Pinpoint the cell where the given text exists, returning its [x, y] midpoint coordinate. 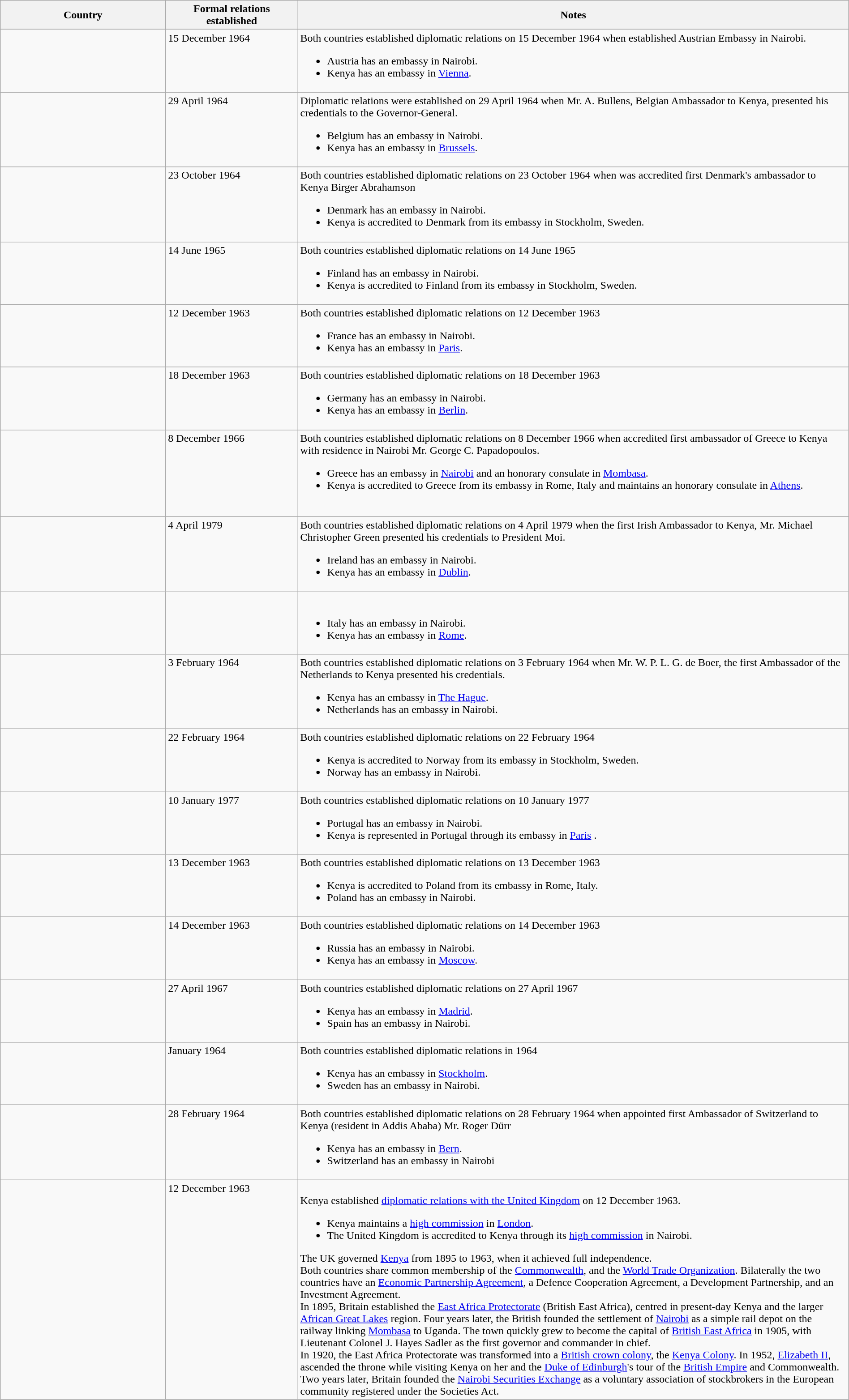
January 1964 [232, 1074]
4 April 1979 [232, 554]
23 October 1964 [232, 204]
29 April 1964 [232, 130]
Both countries established diplomatic relations in 1964Kenya has an embassy in Stockholm.Sweden has an embassy in Nairobi. [573, 1074]
14 June 1965 [232, 273]
Both countries established diplomatic relations on 18 December 1963Germany has an embassy in Nairobi.Kenya has an embassy in Berlin. [573, 398]
10 January 1977 [232, 823]
Formal relations established [232, 15]
22 February 1964 [232, 760]
Both countries established diplomatic relations on 14 December 1963Russia has an embassy in Nairobi.Kenya has an embassy in Moscow. [573, 948]
Notes [573, 15]
15 December 1964 [232, 61]
Both countries established diplomatic relations on 27 April 1967Kenya has an embassy in Madrid.Spain has an embassy in Nairobi. [573, 1011]
28 February 1964 [232, 1142]
18 December 1963 [232, 398]
Italy has an embassy in Nairobi.Kenya has an embassy in Rome. [573, 623]
14 December 1963 [232, 948]
8 December 1966 [232, 473]
27 April 1967 [232, 1011]
Country [83, 15]
Both countries established diplomatic relations on 12 December 1963France has an embassy in Nairobi.Kenya has an embassy in Paris. [573, 336]
3 February 1964 [232, 691]
13 December 1963 [232, 886]
